Determine the [x, y] coordinate at the center of the cell enclosing the given text.  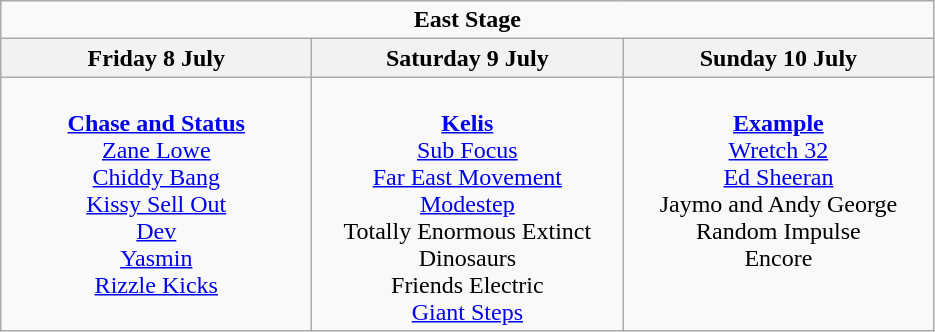
East Stage [468, 20]
Friday 8 July [156, 58]
Saturday 9 July [468, 58]
Chase and Status Zane Lowe Chiddy Bang Kissy Sell Out Dev Yasmin Rizzle Kicks [156, 204]
Kelis Sub Focus Far East Movement Modestep Totally Enormous Extinct Dinosaurs Friends Electric Giant Steps [468, 204]
Example Wretch 32 Ed Sheeran Jaymo and Andy George Random Impulse Encore [778, 204]
Sunday 10 July [778, 58]
